Provide the [x, y] coordinate of the cell's center where the given text is located.  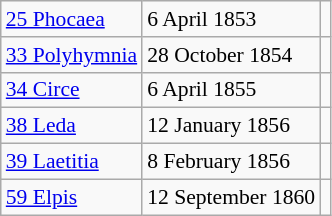
25 Phocaea [72, 19]
12 September 1860 [231, 197]
34 Circe [72, 90]
38 Leda [72, 126]
59 Elpis [72, 197]
12 January 1856 [231, 126]
6 April 1855 [231, 90]
33 Polyhymnia [72, 55]
6 April 1853 [231, 19]
39 Laetitia [72, 162]
8 February 1856 [231, 162]
28 October 1854 [231, 55]
